For the text-containing cell, return its midpoint in [x, y] coordinate format. 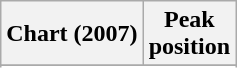
Peak position [189, 34]
Chart (2007) [72, 34]
